Scan for the cell matching the given text and deliver its (X, Y) coordinate at center. 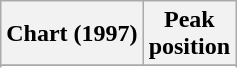
Chart (1997) (72, 34)
Peakposition (189, 34)
